Identify which cell holds the provided text, then report its (x, y) central coordinate. 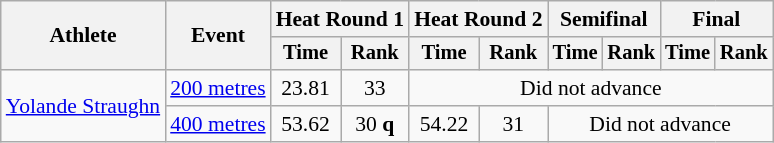
200 metres (218, 88)
400 metres (218, 124)
Yolande Straughn (83, 106)
54.22 (444, 124)
31 (514, 124)
30 q (376, 124)
Heat Round 2 (478, 19)
Final (716, 19)
Heat Round 1 (340, 19)
Athlete (83, 36)
53.62 (306, 124)
23.81 (306, 88)
Event (218, 36)
Semifinal (604, 19)
33 (376, 88)
